Extract the [x, y] coordinate from the center of the cell holding the provided text.  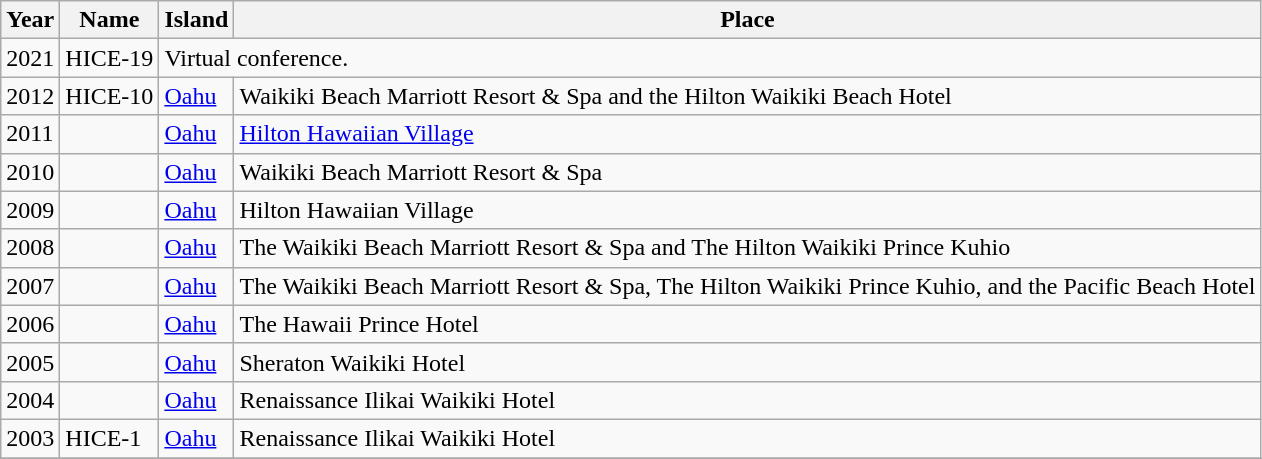
Waikiki Beach Marriott Resort & Spa [748, 172]
Year [30, 20]
Island [196, 20]
2012 [30, 96]
Place [748, 20]
The Waikiki Beach Marriott Resort & Spa and The Hilton Waikiki Prince Kuhio [748, 248]
The Hawaii Prince Hotel [748, 324]
Virtual conference. [710, 58]
The Waikiki Beach Marriott Resort & Spa, The Hilton Waikiki Prince Kuhio, and the Pacific Beach Hotel [748, 286]
2010 [30, 172]
2008 [30, 248]
2005 [30, 362]
2021 [30, 58]
2009 [30, 210]
HICE-10 [110, 96]
2003 [30, 438]
2007 [30, 286]
HICE-1 [110, 438]
Name [110, 20]
Sheraton Waikiki Hotel [748, 362]
2006 [30, 324]
Waikiki Beach Marriott Resort & Spa and the Hilton Waikiki Beach Hotel [748, 96]
2011 [30, 134]
2004 [30, 400]
HICE-19 [110, 58]
